Capture the cell that displays the provided text and extract its (X, Y) central coordinate. 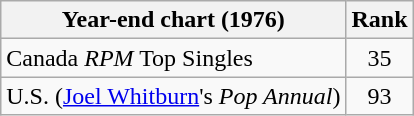
Canada RPM Top Singles (174, 58)
Year-end chart (1976) (174, 20)
Rank (380, 20)
35 (380, 58)
U.S. (Joel Whitburn's Pop Annual) (174, 96)
93 (380, 96)
